Scan for the cell matching the given text and deliver its [x, y] coordinate at center. 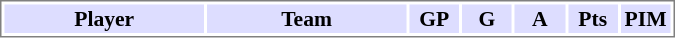
PIM [646, 18]
Pts [593, 18]
A [540, 18]
GP [434, 18]
Team [306, 18]
Player [104, 18]
G [487, 18]
